For the text-containing cell, return its midpoint in [X, Y] coordinate format. 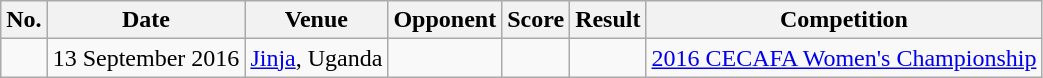
No. [24, 20]
Score [536, 20]
13 September 2016 [146, 58]
Competition [844, 20]
2016 CECAFA Women's Championship [844, 58]
Date [146, 20]
Result [608, 20]
Opponent [445, 20]
Venue [316, 20]
Jinja, Uganda [316, 58]
